For the text-containing cell, return its midpoint in (X, Y) coordinate format. 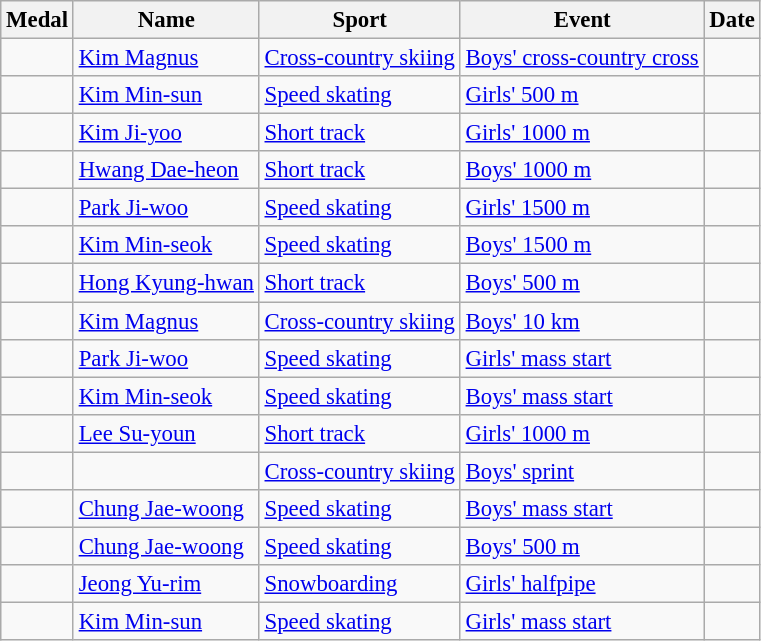
Boys' 1500 m (582, 245)
Jeong Yu-rim (166, 584)
Name (166, 20)
Kim Ji-yoo (166, 133)
Hong Kyung-hwan (166, 283)
Girls' 500 m (582, 95)
Boys' 1000 m (582, 170)
Lee Su-youn (166, 433)
Date (732, 20)
Girls' halfpipe (582, 584)
Boys' sprint (582, 471)
Boys' 10 km (582, 321)
Medal (38, 20)
Snowboarding (360, 584)
Hwang Dae-heon (166, 170)
Boys' cross-country cross (582, 58)
Sport (360, 20)
Event (582, 20)
Girls' 1500 m (582, 208)
